Pinpoint the cell where the given text exists, returning its (X, Y) midpoint coordinate. 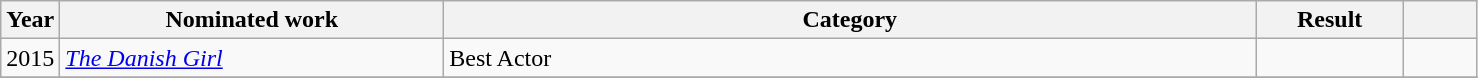
Year (30, 20)
Result (1330, 20)
Category (850, 20)
Best Actor (850, 58)
2015 (30, 58)
The Danish Girl (252, 58)
Nominated work (252, 20)
